Output the [x, y] coordinate of the center of the cell containing the given text.  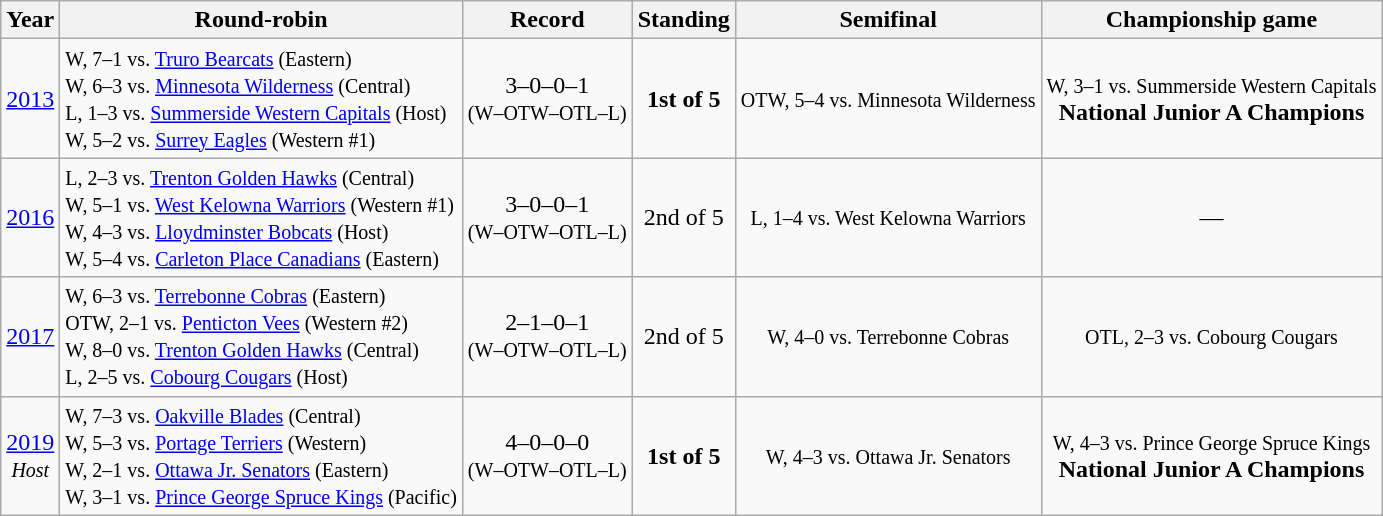
2019Host [30, 456]
Championship game [1212, 20]
4–0–0–0(W–OTW–OTL–L) [547, 456]
OTW, 5–4 vs. Minnesota Wilderness [888, 98]
W, 4–3 vs. Ottawa Jr. Senators [888, 456]
2–1–0–1(W–OTW–OTL–L) [547, 336]
2017 [30, 336]
W, 3–1 vs. Summerside Western CapitalsNational Junior A Champions [1212, 98]
Standing [684, 20]
2013 [30, 98]
W, 4–0 vs. Terrebonne Cobras [888, 336]
Semifinal [888, 20]
OTL, 2–3 vs. Cobourg Cougars [1212, 336]
L, 1–4 vs. West Kelowna Warriors [888, 218]
— [1212, 218]
Record [547, 20]
Year [30, 20]
Round-robin [262, 20]
2016 [30, 218]
W, 4–3 vs. Prince George Spruce KingsNational Junior A Champions [1212, 456]
